Extract the (x, y) coordinate from the center of the cell holding the provided text.  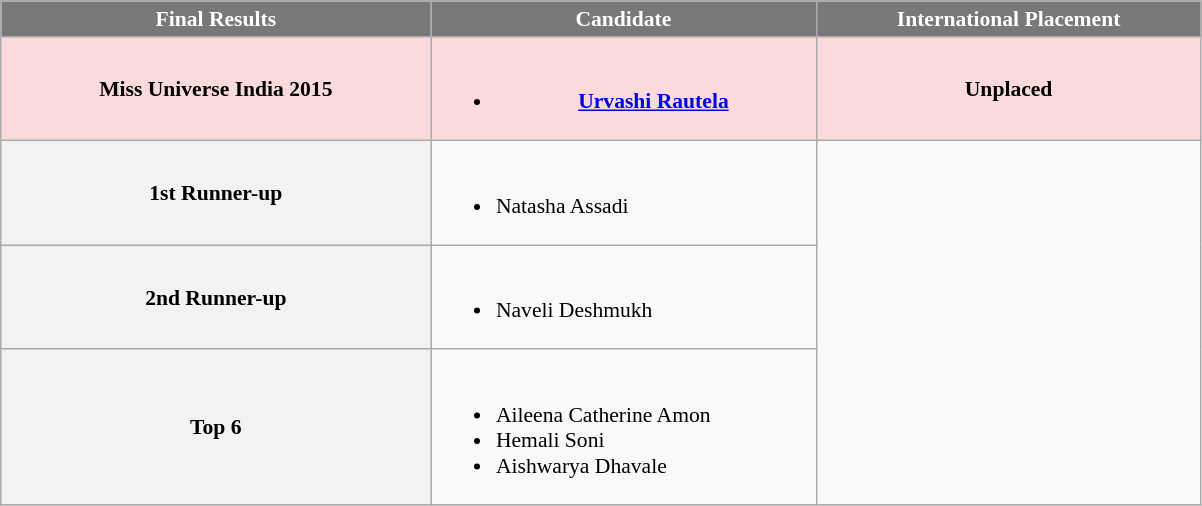
Unplaced (1008, 89)
1st Runner-up (216, 193)
Candidate (624, 19)
Top 6 (216, 428)
Final Results (216, 19)
2nd Runner-up (216, 297)
Naveli Deshmukh (624, 297)
Miss Universe India 2015 (216, 89)
Natasha Assadi (624, 193)
Aileena Catherine AmonHemali SoniAishwarya Dhavale (624, 428)
Urvashi Rautela (624, 89)
International Placement (1008, 19)
